Search for the cell housing the specified text and yield its (x, y) center coordinate. 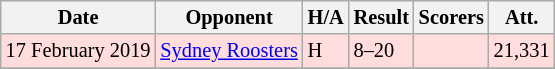
Scorers (452, 17)
H (326, 51)
Opponent (228, 17)
8–20 (382, 51)
H/A (326, 17)
Result (382, 17)
Date (78, 17)
Att. (522, 17)
Sydney Roosters (228, 51)
17 February 2019 (78, 51)
21,331 (522, 51)
